Detect which cell encompasses the target text, then output its [x, y] center coordinate. 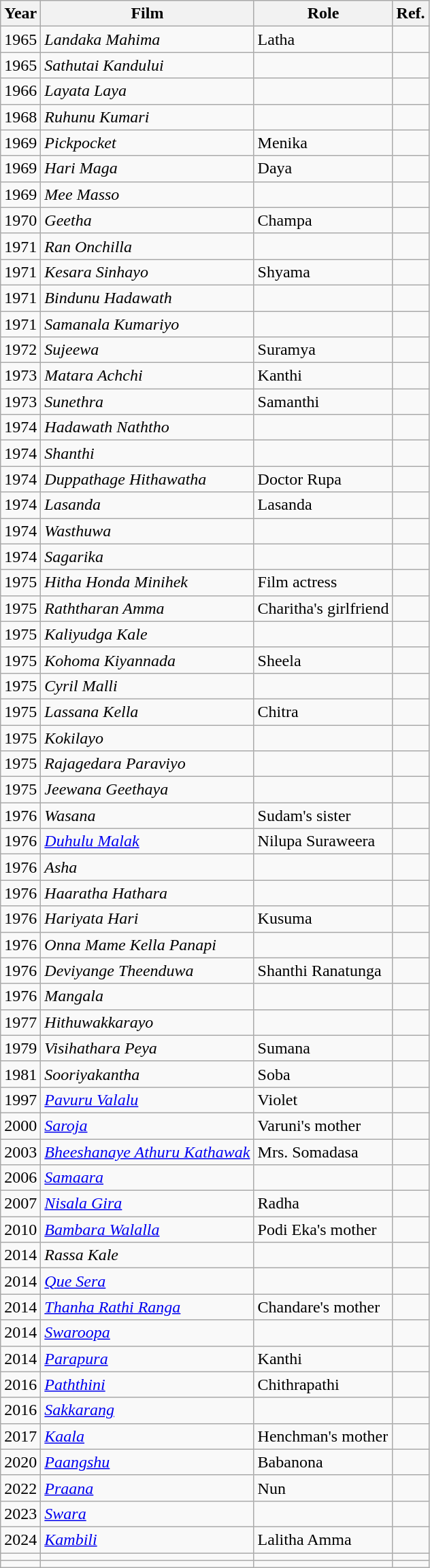
Varuni's mother [323, 1126]
Wasana [147, 816]
Rassa Kale [147, 1255]
Lalitha Amma [323, 1539]
1970 [20, 220]
Kusuma [323, 919]
Swara [147, 1514]
Chandare's mother [323, 1307]
2003 [20, 1152]
Shyama [323, 272]
2023 [20, 1514]
Paththini [147, 1384]
Kaala [147, 1436]
Onna Mame Kella Panapi [147, 945]
Podi Eka's mother [323, 1230]
Film [147, 14]
Sujeewa [147, 350]
Samaara [147, 1178]
Duhulu Malak [147, 841]
2024 [20, 1539]
Violet [323, 1100]
Mee Masso [147, 194]
Role [323, 14]
Geetha [147, 220]
Duppathage Hithawatha [147, 479]
Pavuru Valalu [147, 1100]
Rajagedara Paraviyo [147, 764]
Visihathara Peya [147, 1048]
Daya [323, 169]
Bindunu Hadawath [147, 298]
Raththaran Amma [147, 608]
Layata Laya [147, 91]
Suramya [323, 350]
Hitha Honda Minihek [147, 582]
Kesara Sinhayo [147, 272]
Lassana Kella [147, 712]
Sagarika [147, 557]
Nisala Gira [147, 1204]
Samanthi [323, 402]
1972 [20, 350]
Thanha Rathi Ranga [147, 1307]
Parapura [147, 1359]
1977 [20, 1022]
Hariyata Hari [147, 919]
Babanona [323, 1462]
Radha [323, 1204]
Pickpocket [147, 143]
Ref. [411, 14]
Champa [323, 220]
Hadawath Naththo [147, 428]
Shanthi Ranatunga [323, 971]
Sathutai Kandului [147, 65]
Asha [147, 867]
Sheela [323, 660]
Sooriyakantha [147, 1074]
Samanala Kumariyo [147, 324]
Hari Maga [147, 169]
Henchman's mother [323, 1436]
Landaka Mahima [147, 39]
2010 [20, 1230]
Menika [323, 143]
Bheeshanaye Athuru Kathawak [147, 1152]
Nilupa Suraweera [323, 841]
Kokilayo [147, 737]
Bambara Walalla [147, 1230]
Shanthi [147, 453]
Hithuwakkarayo [147, 1022]
2000 [20, 1126]
2022 [20, 1488]
Mangala [147, 996]
Deviyange Theenduwa [147, 971]
Haaratha Hathara [147, 893]
Chithrapathi [323, 1384]
Que Sera [147, 1281]
Sudam's sister [323, 816]
Kambili [147, 1539]
Praana [147, 1488]
2006 [20, 1178]
Wasthuwa [147, 531]
Ran Onchilla [147, 246]
Paangshu [147, 1462]
Nun [323, 1488]
Jeewana Geethaya [147, 790]
Kohoma Kiyannada [147, 660]
2007 [20, 1204]
1981 [20, 1074]
Latha [323, 39]
Charitha's girlfriend [323, 608]
Film actress [323, 582]
Chitra [323, 712]
Kaliyudga Kale [147, 634]
Sakkarang [147, 1410]
1997 [20, 1100]
Swaroopa [147, 1333]
1968 [20, 117]
Cyril Malli [147, 686]
1979 [20, 1048]
1966 [20, 91]
Soba [323, 1074]
Sunethra [147, 402]
Year [20, 14]
Doctor Rupa [323, 479]
Sumana [323, 1048]
2017 [20, 1436]
Ruhunu Kumari [147, 117]
Saroja [147, 1126]
2020 [20, 1462]
Mrs. Somadasa [323, 1152]
Matara Achchi [147, 376]
